For the text-containing cell, return its midpoint in [x, y] coordinate format. 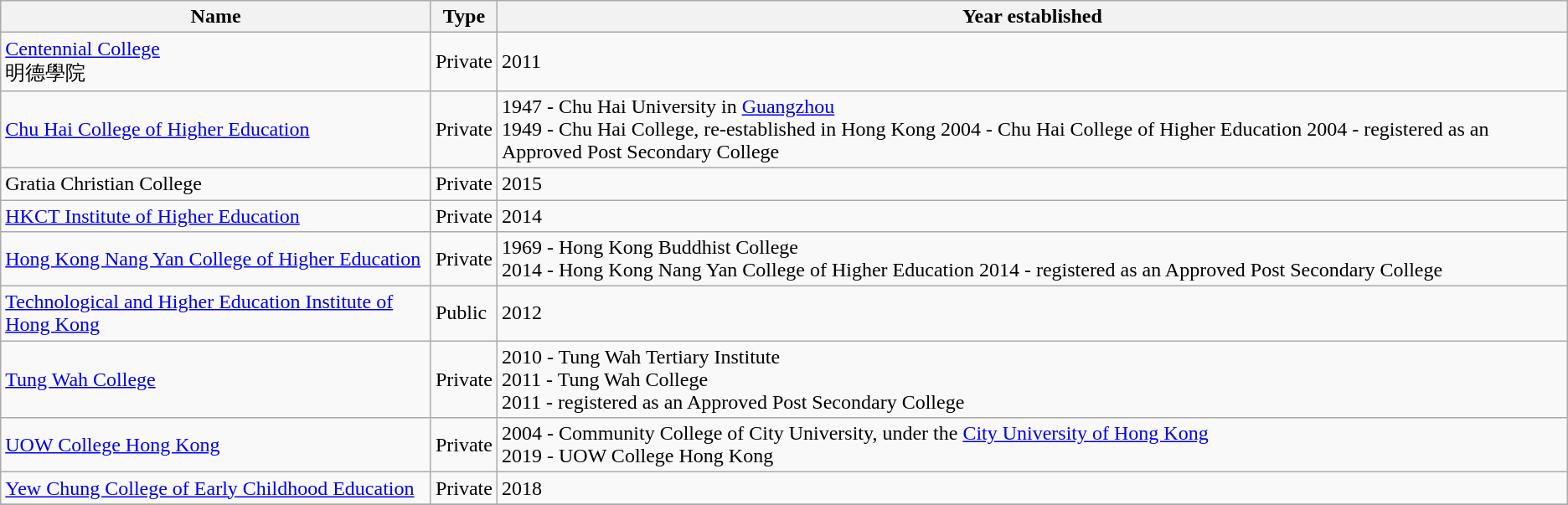
Name [216, 17]
2010 - Tung Wah Tertiary Institute2011 - Tung Wah College 2011 - registered as an Approved Post Secondary College [1032, 379]
Year established [1032, 17]
Type [464, 17]
Yew Chung College of Early Childhood Education [216, 488]
2004 - Community College of City University, under the City University of Hong Kong2019 - UOW College Hong Kong [1032, 446]
Chu Hai College of Higher Education [216, 129]
2012 [1032, 313]
Gratia Christian College [216, 183]
Public [464, 313]
HKCT Institute of Higher Education [216, 215]
Centennial College明德學院 [216, 62]
2015 [1032, 183]
Technological and Higher Education Institute of Hong Kong [216, 313]
2011 [1032, 62]
UOW College Hong Kong [216, 446]
Tung Wah College [216, 379]
2014 [1032, 215]
2018 [1032, 488]
1969 - Hong Kong Buddhist College2014 - Hong Kong Nang Yan College of Higher Education 2014 - registered as an Approved Post Secondary College [1032, 260]
Hong Kong Nang Yan College of Higher Education [216, 260]
